From the cell containing the given text, extract its center point as [X, Y] coordinate. 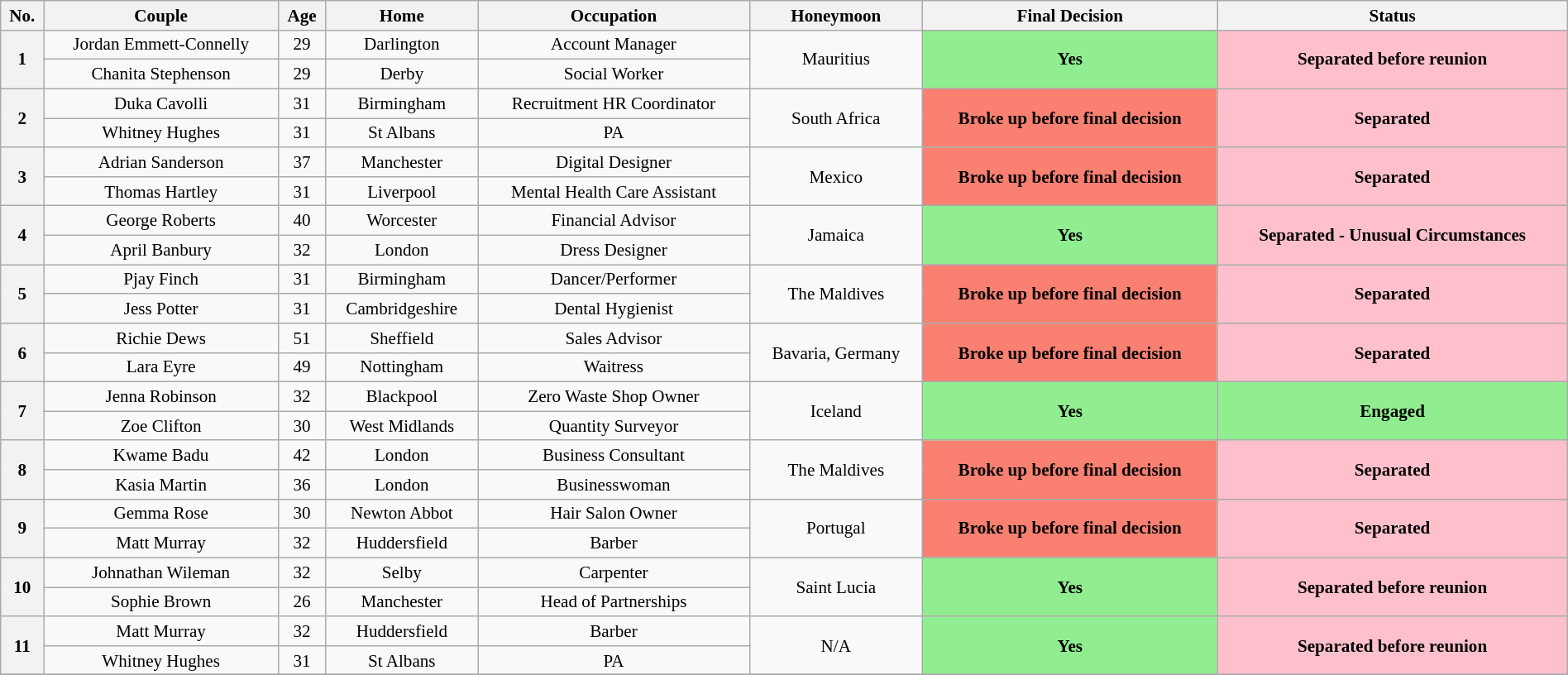
49 [301, 367]
Saint Lucia [836, 587]
Adrian Sanderson [160, 162]
Blackpool [402, 397]
37 [301, 162]
Richie Dews [160, 337]
Dancer/Performer [614, 280]
Carpenter [614, 572]
9 [22, 528]
Kasia Martin [160, 485]
Sheffield [402, 337]
Zoe Clifton [160, 425]
Separated - Unusual Circumstances [1393, 235]
Nottingham [402, 367]
Selby [402, 572]
11 [22, 645]
Status [1393, 15]
40 [301, 220]
April Banbury [160, 250]
Sophie Brown [160, 602]
26 [301, 602]
Liverpool [402, 190]
36 [301, 485]
Chanita Stephenson [160, 74]
Digital Designer [614, 162]
6 [22, 352]
Sales Advisor [614, 337]
Account Manager [614, 45]
Darlington [402, 45]
4 [22, 235]
Dental Hygienist [614, 308]
Thomas Hartley [160, 190]
Jordan Emmett-Connelly [160, 45]
Jenna Robinson [160, 397]
Mental Health Care Assistant [614, 190]
Duka Cavolli [160, 103]
Final Decision [1070, 15]
51 [301, 337]
South Africa [836, 117]
7 [22, 412]
Age [301, 15]
Cambridgeshire [402, 308]
Businesswoman [614, 485]
Derby [402, 74]
Head of Partnerships [614, 602]
Portugal [836, 528]
Financial Advisor [614, 220]
Bavaria, Germany [836, 352]
Waitress [614, 367]
West Midlands [402, 425]
No. [22, 15]
Dress Designer [614, 250]
Quantity Surveyor [614, 425]
Business Consultant [614, 455]
George Roberts [160, 220]
Hair Salon Owner [614, 513]
Occupation [614, 15]
Worcester [402, 220]
Engaged [1393, 412]
8 [22, 470]
Iceland [836, 412]
Jess Potter [160, 308]
Mauritius [836, 60]
Honeymoon [836, 15]
Newton Abbot [402, 513]
Zero Waste Shop Owner [614, 397]
Johnathan Wileman [160, 572]
Home [402, 15]
Mexico [836, 177]
Social Worker [614, 74]
Kwame Badu [160, 455]
Jamaica [836, 235]
42 [301, 455]
Pjay Finch [160, 280]
Couple [160, 15]
Lara Eyre [160, 367]
10 [22, 587]
3 [22, 177]
Recruitment HR Coordinator [614, 103]
2 [22, 117]
N/A [836, 645]
5 [22, 294]
1 [22, 60]
Gemma Rose [160, 513]
